Output the [x, y] coordinate of the center of the cell containing the given text.  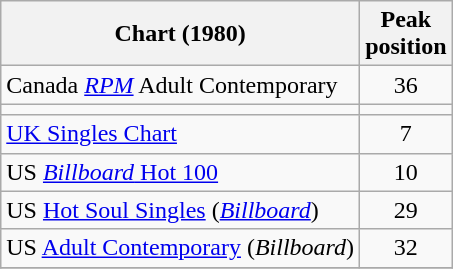
Canada RPM Adult Contemporary [180, 85]
Chart (1980) [180, 34]
29 [406, 210]
US Hot Soul Singles (Billboard) [180, 210]
7 [406, 134]
10 [406, 172]
US Billboard Hot 100 [180, 172]
32 [406, 248]
UK Singles Chart [180, 134]
US Adult Contemporary (Billboard) [180, 248]
Peakposition [406, 34]
36 [406, 85]
